Search for the cell housing the specified text and yield its (x, y) center coordinate. 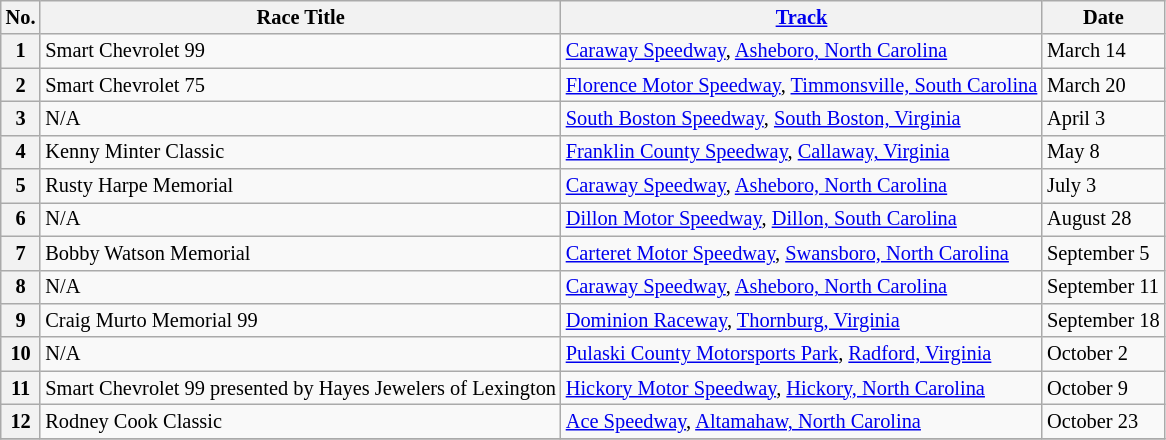
South Boston Speedway, South Boston, Virginia (802, 118)
12 (21, 421)
Track (802, 17)
Bobby Watson Memorial (300, 253)
July 3 (1103, 186)
11 (21, 388)
Smart Chevrolet 99 presented by Hayes Jewelers of Lexington (300, 388)
Pulaski County Motorsports Park, Radford, Virginia (802, 354)
Race Title (300, 17)
Dillon Motor Speedway, Dillon, South Carolina (802, 219)
3 (21, 118)
August 28 (1103, 219)
2 (21, 85)
Franklin County Speedway, Callaway, Virginia (802, 152)
Date (1103, 17)
March 14 (1103, 51)
Ace Speedway, Altamahaw, North Carolina (802, 421)
May 8 (1103, 152)
Florence Motor Speedway, Timmonsville, South Carolina (802, 85)
Rodney Cook Classic (300, 421)
October 23 (1103, 421)
7 (21, 253)
Rusty Harpe Memorial (300, 186)
Carteret Motor Speedway, Swansboro, North Carolina (802, 253)
Smart Chevrolet 75 (300, 85)
1 (21, 51)
Craig Murto Memorial 99 (300, 320)
8 (21, 287)
Smart Chevrolet 99 (300, 51)
Hickory Motor Speedway, Hickory, North Carolina (802, 388)
Dominion Raceway, Thornburg, Virginia (802, 320)
September 5 (1103, 253)
6 (21, 219)
October 9 (1103, 388)
No. (21, 17)
4 (21, 152)
March 20 (1103, 85)
October 2 (1103, 354)
10 (21, 354)
Kenny Minter Classic (300, 152)
September 11 (1103, 287)
April 3 (1103, 118)
9 (21, 320)
5 (21, 186)
September 18 (1103, 320)
